Search for the cell housing the specified text and yield its [x, y] center coordinate. 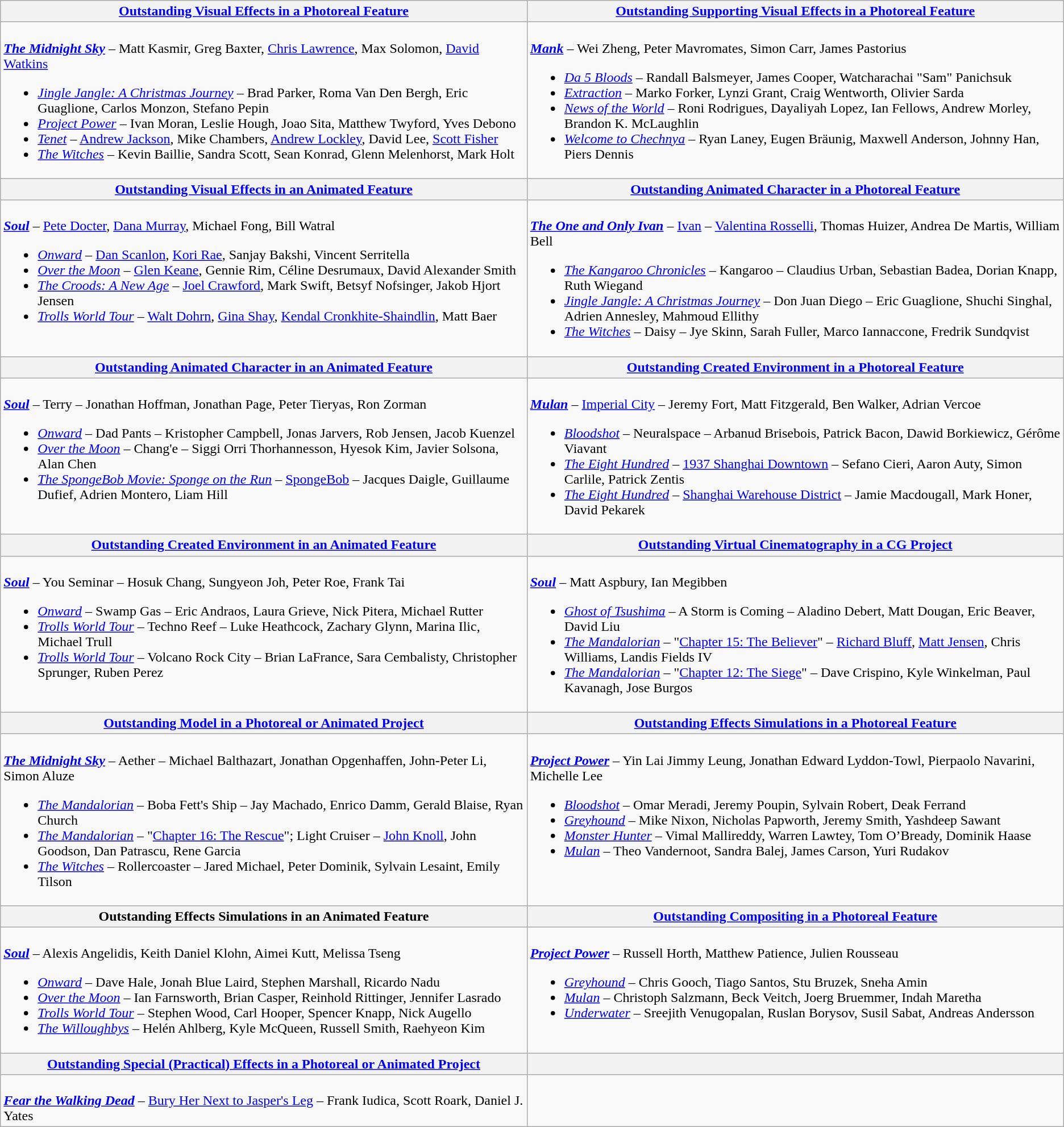
Outstanding Created Environment in an Animated Feature [264, 545]
Outstanding Animated Character in an Animated Feature [264, 367]
Outstanding Compositing in a Photoreal Feature [795, 916]
Outstanding Virtual Cinematography in a CG Project [795, 545]
Outstanding Special (Practical) Effects in a Photoreal or Animated Project [264, 1063]
Outstanding Visual Effects in an Animated Feature [264, 189]
Outstanding Created Environment in a Photoreal Feature [795, 367]
Outstanding Animated Character in a Photoreal Feature [795, 189]
Outstanding Supporting Visual Effects in a Photoreal Feature [795, 11]
Fear the Walking Dead – Bury Her Next to Jasper's Leg – Frank Iudica, Scott Roark, Daniel J. Yates [264, 1101]
Outstanding Visual Effects in a Photoreal Feature [264, 11]
Outstanding Effects Simulations in a Photoreal Feature [795, 723]
Outstanding Model in a Photoreal or Animated Project [264, 723]
Outstanding Effects Simulations in an Animated Feature [264, 916]
